From the cell containing the given text, extract its center point as (x, y) coordinate. 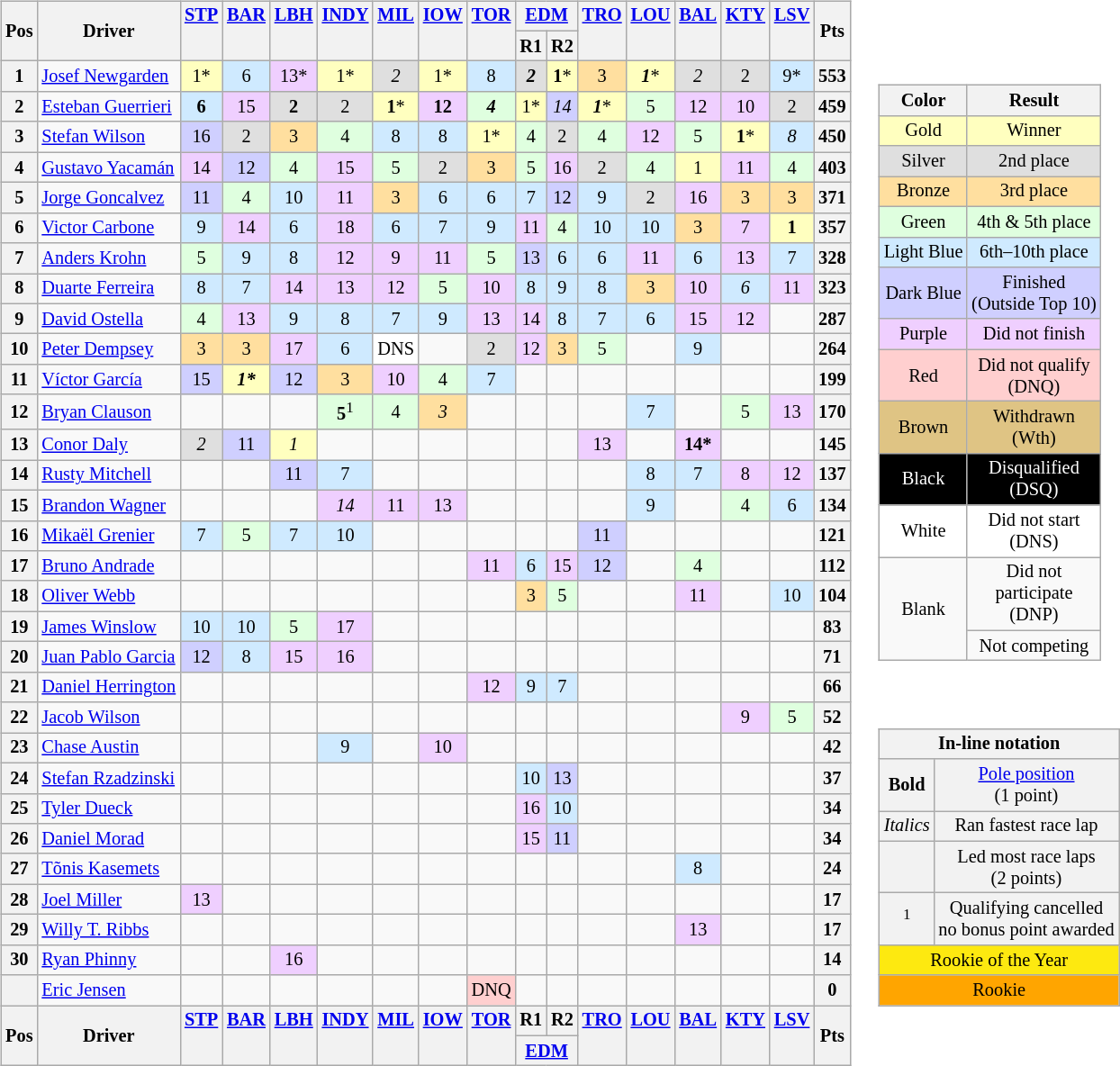
DNQ (492, 990)
Mikaël Grenier (108, 536)
Víctor García (108, 380)
66 (832, 687)
134 (832, 505)
Pole position(1 point) (1026, 785)
403 (832, 167)
Anders Krohn (108, 258)
Willy T. Ribbs (108, 930)
29 (19, 930)
Juan Pablo Garcia (108, 657)
Rusty Mitchell (108, 475)
71 (832, 657)
450 (832, 137)
Did not start(DNS) (1034, 531)
Ran fastest race lap (1026, 827)
145 (832, 445)
20 (19, 657)
Did notparticipate(DNP) (1034, 594)
Rookie of the Year (999, 960)
Did not finish (1034, 334)
Color (924, 101)
Dark Blue (924, 294)
51 (346, 412)
328 (832, 258)
Duarte Ferreira (108, 289)
Bold (908, 785)
Gold (924, 131)
Tyler Dueck (108, 809)
Bruno Andrade (108, 566)
137 (832, 475)
22 (19, 718)
Jorge Goncalvez (108, 198)
Chase Austin (108, 748)
Gustavo Yacamán (108, 167)
Italics (908, 827)
13* (294, 77)
23 (19, 748)
Blank (924, 609)
Led most race laps(2 points) (1026, 867)
Joel Miller (108, 899)
Josef Newgarden (108, 77)
170 (832, 412)
Esteban Guerrieri (108, 107)
Disqualified(DSQ) (1034, 479)
52 (832, 718)
357 (832, 228)
Victor Carbone (108, 228)
Conor Daly (108, 445)
Jacob Wilson (108, 718)
14* (698, 445)
Light Blue (924, 252)
Rookie (999, 990)
459 (832, 107)
9* (792, 77)
Not competing (1034, 646)
6th–10th place (1034, 252)
Did not qualify(DNQ) (1034, 375)
0 (832, 990)
Purple (924, 334)
553 (832, 77)
Brandon Wagner (108, 505)
Stefan Wilson (108, 137)
83 (832, 627)
27 (19, 869)
371 (832, 198)
Withdrawn(Wth) (1034, 428)
37 (832, 778)
White (924, 531)
Eric Jensen (108, 990)
Bronze (924, 192)
Oliver Webb (108, 596)
112 (832, 566)
David Ostella (108, 319)
James Winslow (108, 627)
25 (19, 809)
104 (832, 596)
30 (19, 960)
Result (1034, 101)
21 (19, 687)
4th & 5th place (1034, 221)
In-line notation (999, 744)
Winner (1034, 131)
DNS (395, 349)
42 (832, 748)
323 (832, 289)
Daniel Morad (108, 839)
Finished(Outside Top 10) (1034, 294)
199 (832, 380)
28 (19, 899)
Daniel Herrington (108, 687)
Silver (924, 161)
Brown (924, 428)
Bryan Clauson (108, 412)
Stefan Rzadzinski (108, 778)
Red (924, 375)
121 (832, 536)
3rd place (1034, 192)
26 (19, 839)
2nd place (1034, 161)
Peter Dempsey (108, 349)
Ryan Phinny (108, 960)
264 (832, 349)
Green (924, 221)
Tõnis Kasemets (108, 869)
287 (832, 319)
19 (19, 627)
Black (924, 479)
Qualifying cancelledno bonus point awarded (1026, 919)
